Provide the (x, y) coordinate of the cell's center where the given text is located.  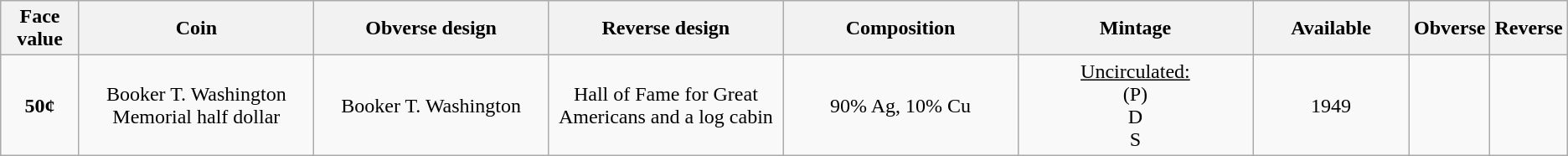
Face value (40, 29)
Booker T. Washington (431, 106)
Obverse design (431, 29)
Mintage (1135, 29)
Reverse design (666, 29)
Reverse (1529, 29)
Coin (196, 29)
Hall of Fame for Great Americans and a log cabin (666, 106)
50¢ (40, 106)
Uncirculated: (P) D S (1135, 106)
90% Ag, 10% Cu (900, 106)
Available (1332, 29)
Booker T. Washington Memorial half dollar (196, 106)
1949 (1332, 106)
Composition (900, 29)
Obverse (1450, 29)
